Find where the given text appears and provide that cell's center as [X, Y] coordinate. 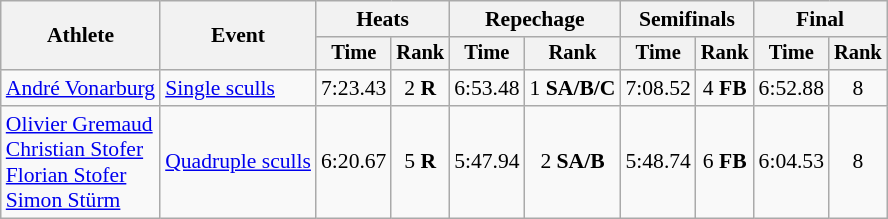
6 FB [725, 162]
5 R [420, 162]
Event [238, 36]
2 SA/B [573, 162]
6:52.88 [792, 88]
Semifinals [686, 19]
Quadruple sculls [238, 162]
5:48.74 [658, 162]
Olivier GremaudChristian StoferFlorian StoferSimon Stürm [80, 162]
7:23.43 [354, 88]
6:04.53 [792, 162]
André Vonarburg [80, 88]
Repechage [534, 19]
6:20.67 [354, 162]
Heats [382, 19]
1 SA/B/C [573, 88]
5:47.94 [486, 162]
4 FB [725, 88]
Athlete [80, 36]
Single sculls [238, 88]
6:53.48 [486, 88]
2 R [420, 88]
Final [820, 19]
7:08.52 [658, 88]
